Identify which cell holds the provided text, then report its [x, y] central coordinate. 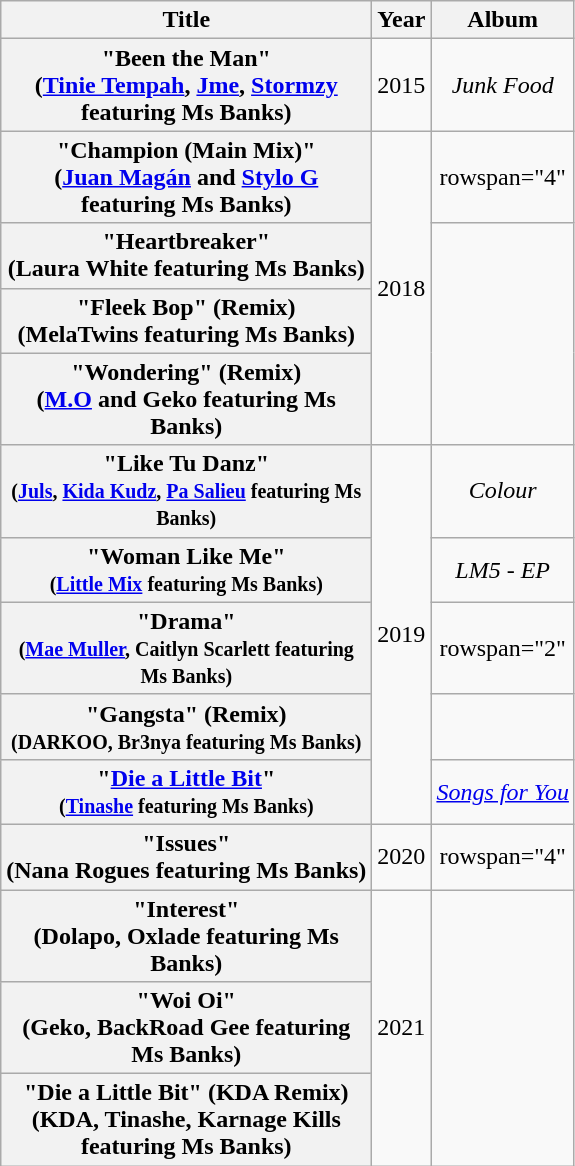
"Issues"(Nana Rogues featuring Ms Banks) [186, 856]
"Wondering" (Remix)(M.O and Geko featuring Ms Banks) [186, 399]
"Like Tu Danz"(Juls, Kida Kudz, Pa Salieu featuring Ms Banks) [186, 491]
Colour [503, 491]
Year [402, 20]
"Fleek Bop" (Remix)(MelaTwins featuring Ms Banks) [186, 320]
"Die a Little Bit"(Tinashe featuring Ms Banks) [186, 792]
2018 [402, 288]
rowspan="2" [503, 648]
"Woman Like Me"(Little Mix featuring Ms Banks) [186, 570]
Songs for You [503, 792]
Junk Food [503, 85]
"Gangsta" (Remix)(DARKOO, Br3nya featuring Ms Banks) [186, 726]
"Champion (Main Mix)"(Juan Magán and Stylo G featuring Ms Banks) [186, 177]
2015 [402, 85]
LM5 - EP [503, 570]
2020 [402, 856]
2021 [402, 1028]
"Interest"(Dolapo, Oxlade featuring Ms Banks) [186, 936]
Album [503, 20]
"Woi Oi"(Geko, BackRoad Gee featuring Ms Banks) [186, 1028]
"Been the Man"(Tinie Tempah, Jme, Stormzy featuring Ms Banks) [186, 85]
"Die a Little Bit" (KDA Remix)(KDA, Tinashe, Karnage Kills featuring Ms Banks) [186, 1120]
2019 [402, 634]
"Drama"(Mae Muller, Caitlyn Scarlett featuring Ms Banks) [186, 648]
"Heartbreaker"(Laura White featuring Ms Banks) [186, 256]
Title [186, 20]
